Search for the cell housing the specified text and yield its [x, y] center coordinate. 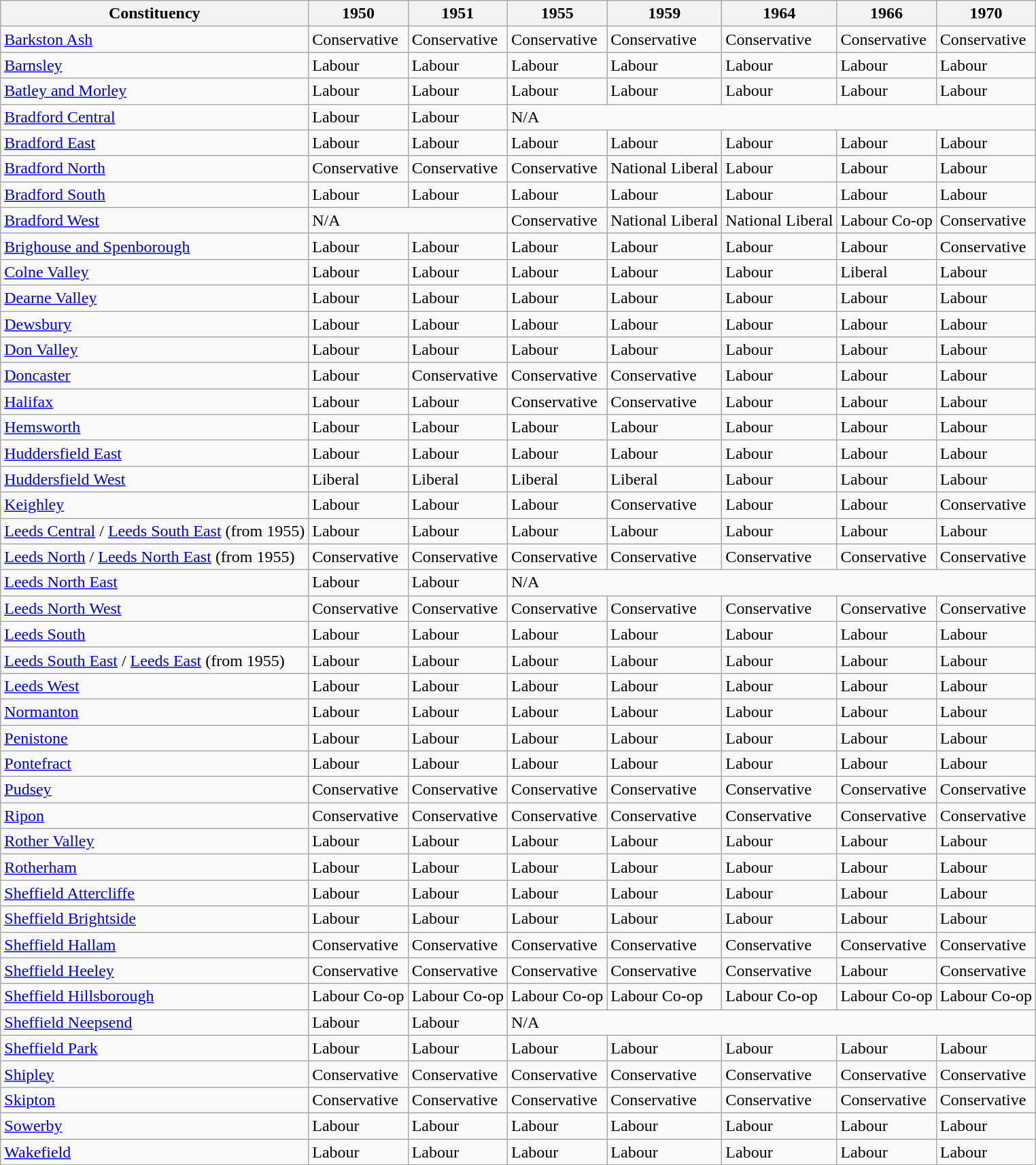
1966 [886, 14]
1959 [665, 14]
1955 [557, 14]
Hemsworth [155, 428]
Leeds West [155, 686]
Don Valley [155, 350]
Penistone [155, 737]
Pontefract [155, 764]
Leeds South East / Leeds East (from 1955) [155, 660]
1970 [986, 14]
Constituency [155, 14]
Halifax [155, 402]
Bradford South [155, 194]
Leeds North West [155, 608]
Huddersfield West [155, 479]
1950 [358, 14]
Normanton [155, 712]
Rotherham [155, 867]
Keighley [155, 505]
Colne Valley [155, 272]
Bradford West [155, 220]
Barkston Ash [155, 39]
Wakefield [155, 1152]
Leeds South [155, 634]
Brighouse and Spenborough [155, 246]
Sowerby [155, 1126]
Leeds North East [155, 582]
Doncaster [155, 376]
Bradford North [155, 169]
Sheffield Hallam [155, 945]
Bradford East [155, 143]
Sheffield Attercliffe [155, 893]
Sheffield Neepsend [155, 1022]
Rother Valley [155, 841]
Shipley [155, 1074]
Sheffield Hillsborough [155, 996]
Bradford Central [155, 117]
Sheffield Brightside [155, 919]
Leeds Central / Leeds South East (from 1955) [155, 531]
Batley and Morley [155, 91]
Ripon [155, 816]
Barnsley [155, 65]
Huddersfield East [155, 453]
Leeds North / Leeds North East (from 1955) [155, 557]
Pudsey [155, 790]
1951 [457, 14]
Sheffield Park [155, 1048]
Sheffield Heeley [155, 971]
Dewsbury [155, 324]
1964 [779, 14]
Dearne Valley [155, 298]
Skipton [155, 1100]
